Search for the cell housing the specified text and yield its [x, y] center coordinate. 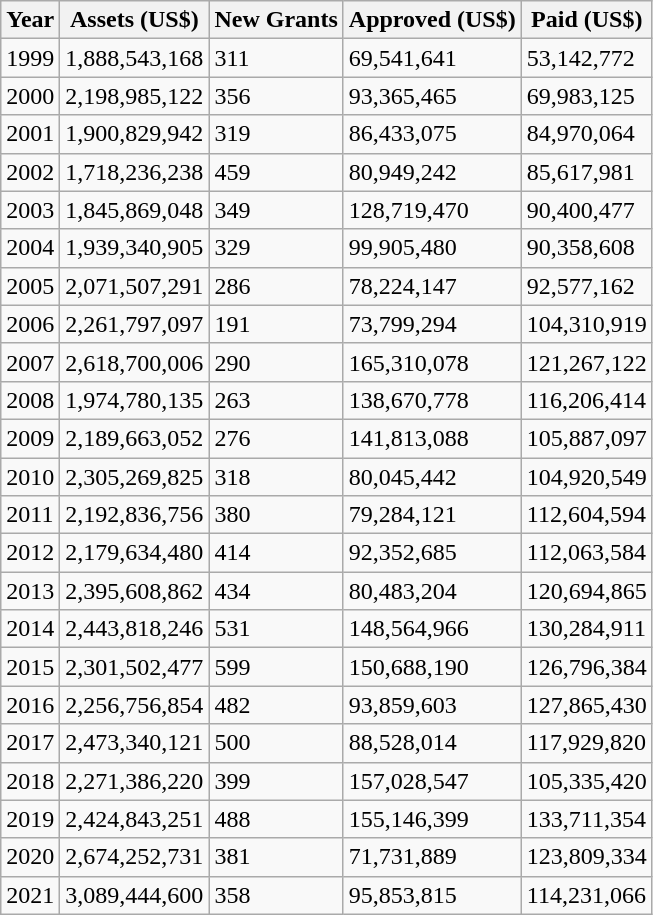
500 [276, 743]
2014 [30, 629]
92,352,685 [432, 553]
117,929,820 [586, 743]
3,089,444,600 [134, 895]
1,845,869,048 [134, 210]
79,284,121 [432, 515]
1,974,780,135 [134, 400]
Approved (US$) [432, 20]
126,796,384 [586, 667]
128,719,470 [432, 210]
157,028,547 [432, 781]
356 [276, 96]
2,261,797,097 [134, 324]
2,674,252,731 [134, 857]
191 [276, 324]
New Grants [276, 20]
414 [276, 553]
95,853,815 [432, 895]
276 [276, 438]
78,224,147 [432, 286]
116,206,414 [586, 400]
2001 [30, 134]
2008 [30, 400]
488 [276, 819]
105,887,097 [586, 438]
141,813,088 [432, 438]
2010 [30, 477]
2,256,756,854 [134, 705]
263 [276, 400]
80,949,242 [432, 172]
349 [276, 210]
319 [276, 134]
1,888,543,168 [134, 58]
80,045,442 [432, 477]
381 [276, 857]
2020 [30, 857]
138,670,778 [432, 400]
Assets (US$) [134, 20]
2,179,634,480 [134, 553]
2,198,985,122 [134, 96]
2021 [30, 895]
Paid (US$) [586, 20]
148,564,966 [432, 629]
2,424,843,251 [134, 819]
86,433,075 [432, 134]
99,905,480 [432, 248]
318 [276, 477]
1,900,829,942 [134, 134]
1,939,340,905 [134, 248]
434 [276, 591]
2,192,836,756 [134, 515]
90,400,477 [586, 210]
2,071,507,291 [134, 286]
2,395,608,862 [134, 591]
114,231,066 [586, 895]
165,310,078 [432, 362]
2017 [30, 743]
105,335,420 [586, 781]
2013 [30, 591]
329 [276, 248]
2006 [30, 324]
85,617,981 [586, 172]
69,541,641 [432, 58]
380 [276, 515]
69,983,125 [586, 96]
123,809,334 [586, 857]
104,310,919 [586, 324]
2004 [30, 248]
2,305,269,825 [134, 477]
2,618,700,006 [134, 362]
2,301,502,477 [134, 667]
358 [276, 895]
2,271,386,220 [134, 781]
2015 [30, 667]
2009 [30, 438]
112,063,584 [586, 553]
2003 [30, 210]
90,358,608 [586, 248]
127,865,430 [586, 705]
84,970,064 [586, 134]
71,731,889 [432, 857]
2005 [30, 286]
150,688,190 [432, 667]
2018 [30, 781]
2016 [30, 705]
130,284,911 [586, 629]
121,267,122 [586, 362]
2000 [30, 96]
133,711,354 [586, 819]
459 [276, 172]
399 [276, 781]
2,189,663,052 [134, 438]
311 [276, 58]
93,365,465 [432, 96]
104,920,549 [586, 477]
Year [30, 20]
92,577,162 [586, 286]
80,483,204 [432, 591]
73,799,294 [432, 324]
2,473,340,121 [134, 743]
120,694,865 [586, 591]
1,718,236,238 [134, 172]
53,142,772 [586, 58]
93,859,603 [432, 705]
286 [276, 286]
1999 [30, 58]
2,443,818,246 [134, 629]
290 [276, 362]
599 [276, 667]
112,604,594 [586, 515]
2019 [30, 819]
531 [276, 629]
2002 [30, 172]
2007 [30, 362]
482 [276, 705]
2012 [30, 553]
155,146,399 [432, 819]
2011 [30, 515]
88,528,014 [432, 743]
